Search for the cell housing the specified text and yield its [x, y] center coordinate. 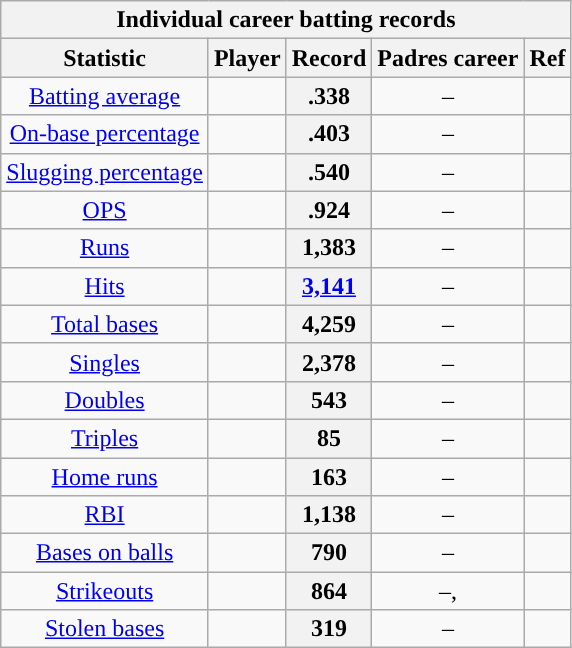
4,259 [329, 324]
OPS [105, 210]
Record [329, 58]
Player [247, 58]
790 [329, 553]
Ref [548, 58]
Doubles [105, 400]
Bases on balls [105, 553]
.924 [329, 210]
319 [329, 629]
Slugging percentage [105, 172]
.403 [329, 134]
3,141 [329, 286]
85 [329, 438]
Statistic [105, 58]
–, [448, 591]
RBI [105, 515]
Batting average [105, 96]
Total bases [105, 324]
1,138 [329, 515]
Home runs [105, 477]
Padres career [448, 58]
543 [329, 400]
163 [329, 477]
.540 [329, 172]
Strikeouts [105, 591]
864 [329, 591]
On-base percentage [105, 134]
Individual career batting records [286, 20]
Singles [105, 362]
Runs [105, 248]
2,378 [329, 362]
Stolen bases [105, 629]
.338 [329, 96]
Triples [105, 438]
1,383 [329, 248]
Hits [105, 286]
